Provide the (X, Y) coordinate of the cell's center where the given text is located.  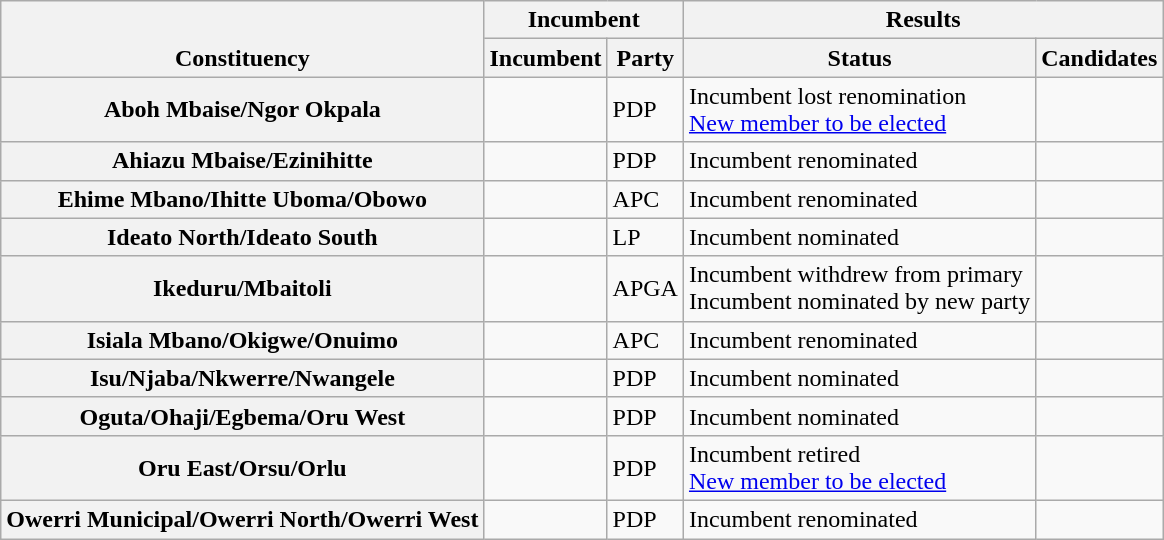
Isu/Njaba/Nkwerre/Nwangele (242, 378)
Ehime Mbano/Ihitte Uboma/Obowo (242, 199)
Ikeduru/Mbaitoli (242, 288)
Oru East/Orsu/Orlu (242, 468)
Aboh Mbaise/Ngor Okpala (242, 110)
Candidates (1100, 58)
Incumbent retiredNew member to be elected (859, 468)
Incumbent lost renominationNew member to be elected (859, 110)
LP (645, 237)
Ideato North/Ideato South (242, 237)
Results (922, 20)
Incumbent withdrew from primaryIncumbent nominated by new party (859, 288)
Isiala Mbano/Okigwe/Onuimo (242, 340)
Ahiazu Mbaise/Ezinihitte (242, 161)
Constituency (242, 39)
Party (645, 58)
Oguta/Ohaji/Egbema/Oru West (242, 416)
Status (859, 58)
Owerri Municipal/Owerri North/Owerri West (242, 519)
APGA (645, 288)
